Identify which cell holds the provided text, then report its (X, Y) central coordinate. 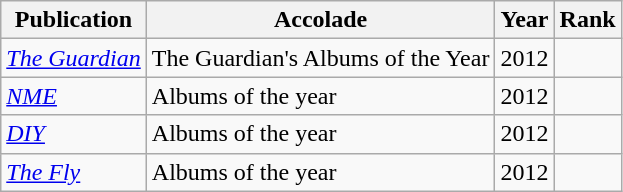
Accolade (320, 20)
The Guardian (74, 58)
The Guardian's Albums of the Year (320, 58)
Publication (74, 20)
DIY (74, 134)
The Fly (74, 172)
Year (524, 20)
NME (74, 96)
Rank (588, 20)
